Return the (X, Y) coordinate for the center point of the cell that contains the specified text.  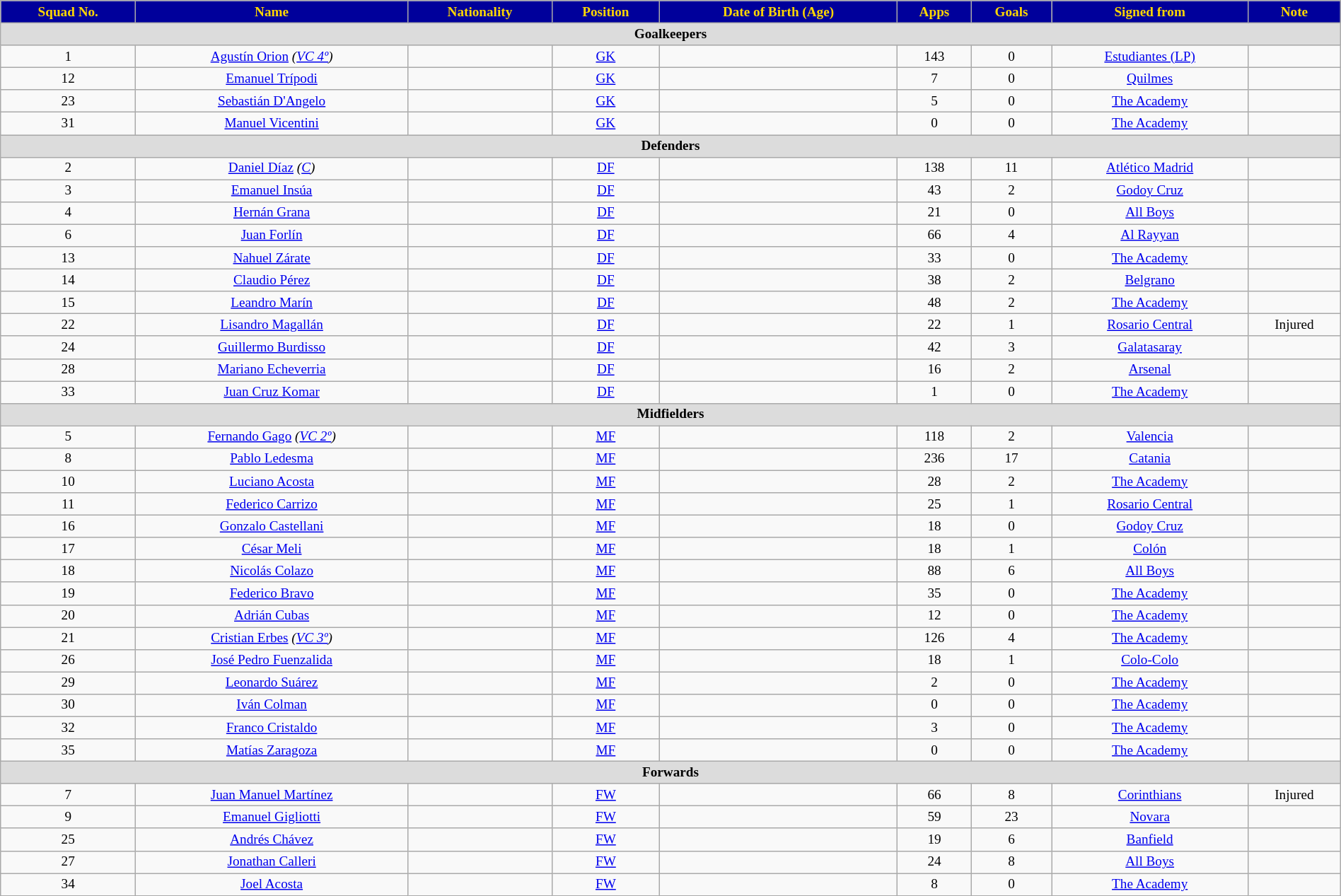
Banfield (1150, 839)
Emanuel Insúa (272, 191)
88 (935, 571)
Hernán Grana (272, 213)
9 (68, 818)
Cristian Erbes (VC 3º) (272, 638)
Colo-Colo (1150, 661)
Nicolás Colazo (272, 571)
Name (272, 12)
Novara (1150, 818)
31 (68, 124)
Joel Acosta (272, 885)
30 (68, 705)
Sebastián D'Angelo (272, 101)
Apps (935, 12)
Valencia (1150, 437)
Nationality (480, 12)
Arsenal (1150, 370)
Estudiantes (LP) (1150, 57)
Goals (1011, 12)
César Meli (272, 549)
Mariano Echeverria (272, 370)
Date of Birth (Age) (778, 12)
Corinthians (1150, 795)
Gonzalo Castellani (272, 526)
32 (68, 728)
Squad No. (68, 12)
48 (935, 303)
Al Rayyan (1150, 235)
Andrés Chávez (272, 839)
Atlético Madrid (1150, 168)
42 (935, 347)
Signed from (1150, 12)
Adrián Cubas (272, 616)
Pablo Ledesma (272, 459)
143 (935, 57)
Emanuel Trípodi (272, 78)
Federico Carrizo (272, 504)
Galatasaray (1150, 347)
Leandro Marín (272, 303)
Forwards (670, 772)
Daniel Díaz (C) (272, 168)
Claudio Pérez (272, 280)
Defenders (670, 146)
Matías Zaragoza (272, 750)
Colón (1150, 549)
13 (68, 258)
Agustín Orion (VC 4º) (272, 57)
Guillermo Burdisso (272, 347)
Lisandro Magallán (272, 325)
Midfielders (670, 414)
43 (935, 191)
Jonathan Calleri (272, 862)
29 (68, 683)
Juan Forlín (272, 235)
Manuel Vicentini (272, 124)
20 (68, 616)
27 (68, 862)
Goalkeepers (670, 34)
José Pedro Fuenzalida (272, 661)
Franco Cristaldo (272, 728)
138 (935, 168)
Juan Cruz Komar (272, 392)
118 (935, 437)
Quilmes (1150, 78)
Iván Colman (272, 705)
Position (605, 12)
Catania (1150, 459)
Luciano Acosta (272, 482)
Nahuel Zárate (272, 258)
38 (935, 280)
Leonardo Suárez (272, 683)
126 (935, 638)
Note (1294, 12)
236 (935, 459)
Federico Bravo (272, 593)
34 (68, 885)
15 (68, 303)
Emanuel Gigliotti (272, 818)
Belgrano (1150, 280)
59 (935, 818)
26 (68, 661)
Juan Manuel Martínez (272, 795)
10 (68, 482)
14 (68, 280)
Fernando Gago (VC 2º) (272, 437)
